Scan for the cell matching the given text and deliver its (x, y) coordinate at center. 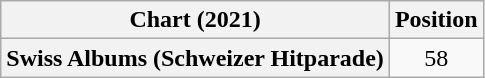
Swiss Albums (Schweizer Hitparade) (196, 58)
Position (436, 20)
Chart (2021) (196, 20)
58 (436, 58)
